Return the [X, Y] coordinate for the center point of the cell that contains the specified text.  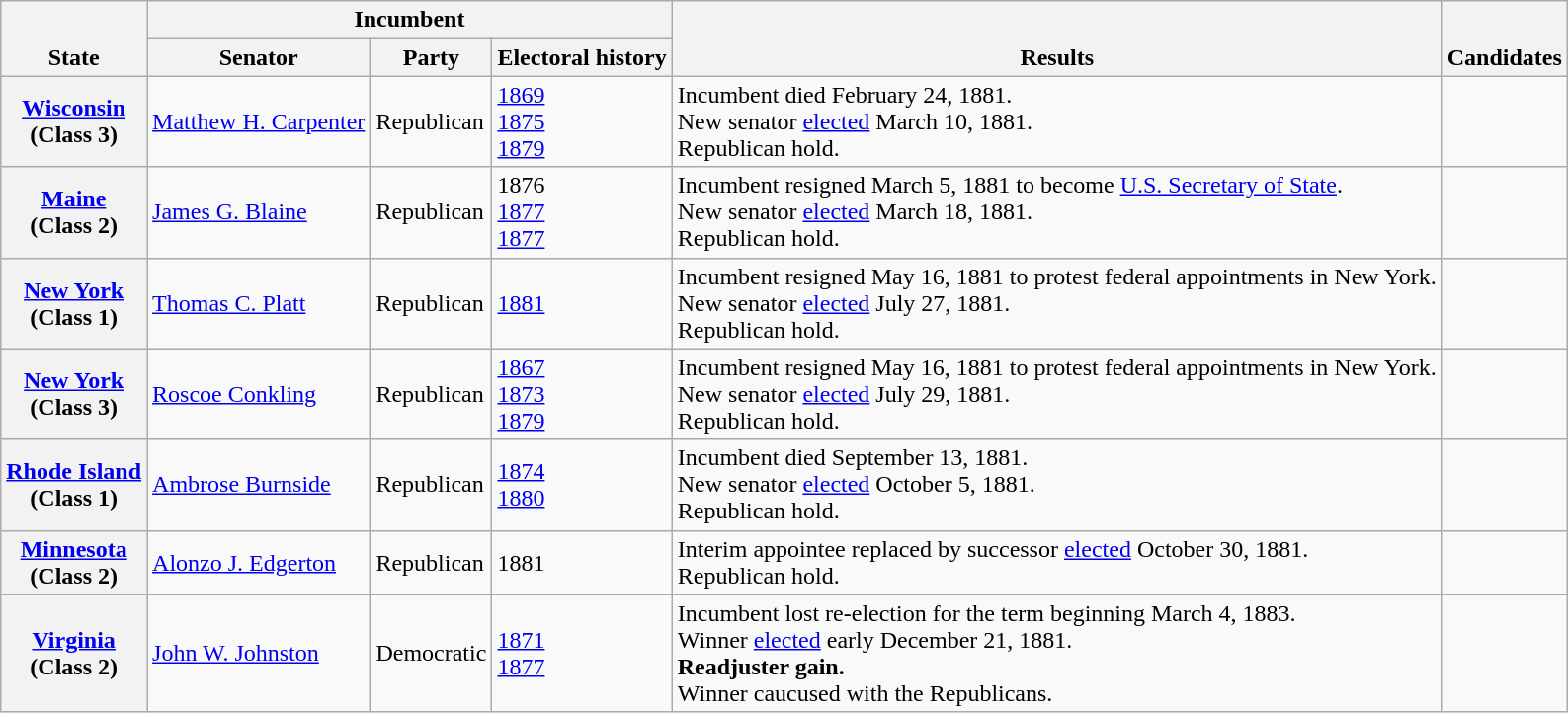
Incumbent resigned March 5, 1881 to become U.S. Secretary of State.New senator elected March 18, 1881.Republican hold. [1057, 212]
Incumbent resigned May 16, 1881 to protest federal appointments in New York.New senator elected July 27, 1881.Republican hold. [1057, 303]
Electoral history [582, 57]
Incumbent resigned May 16, 1881 to protest federal appointments in New York.New senator elected July 29, 1881.Republican hold. [1057, 394]
Alonzo J. Edgerton [259, 563]
186718731879 [582, 394]
New York(Class 3) [74, 394]
Virginia(Class 2) [74, 654]
Incumbent died February 24, 1881.New senator elected March 10, 1881.Republican hold. [1057, 121]
Maine(Class 2) [74, 212]
Minnesota(Class 2) [74, 563]
Incumbent [410, 20]
18741880 [582, 485]
18691875 1879 [582, 121]
Wisconsin(Class 3) [74, 121]
State [74, 39]
John W. Johnston [259, 654]
Interim appointee replaced by successor elected October 30, 1881.Republican hold. [1057, 563]
1876 1877 1877 [582, 212]
James G. Blaine [259, 212]
Results [1057, 39]
18711877 [582, 654]
Party [431, 57]
Incumbent died September 13, 1881.New senator elected October 5, 1881.Republican hold. [1057, 485]
Candidates [1504, 39]
Ambrose Burnside [259, 485]
Rhode Island(Class 1) [74, 485]
Matthew H. Carpenter [259, 121]
Senator [259, 57]
New York(Class 1) [74, 303]
Democratic [431, 654]
Thomas C. Platt [259, 303]
Roscoe Conkling [259, 394]
